Pinpoint the cell where the given text exists, returning its [x, y] midpoint coordinate. 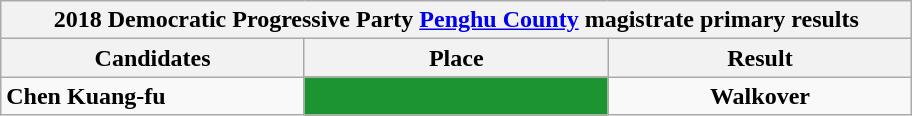
2018 Democratic Progressive Party Penghu County magistrate primary results [456, 20]
Candidates [153, 58]
Result [760, 58]
Place [456, 58]
Chen Kuang-fu [153, 96]
Walkover [760, 96]
